Provide the (X, Y) coordinate of the cell's center where the given text is located.  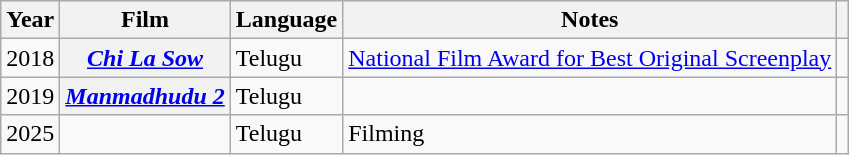
Chi La Sow (145, 58)
Filming (590, 134)
Film (145, 20)
Language (286, 20)
2018 (30, 58)
2019 (30, 96)
Year (30, 20)
National Film Award for Best Original Screenplay (590, 58)
Manmadhudu 2 (145, 96)
Notes (590, 20)
2025 (30, 134)
